Identify which cell holds the provided text, then report its [X, Y] central coordinate. 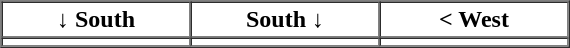
↓ South [96, 20]
South ↓ [284, 20]
< West [474, 20]
